For the text-containing cell, return its midpoint in [X, Y] coordinate format. 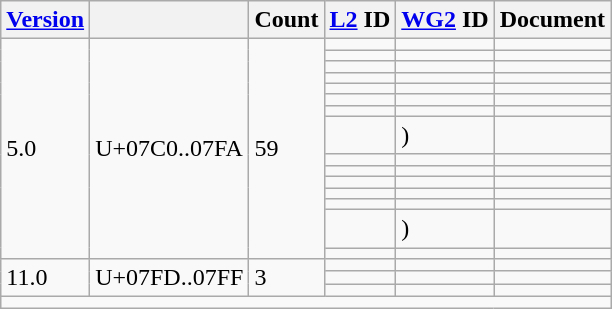
11.0 [46, 278]
WG2 ID [445, 20]
Version [46, 20]
59 [286, 149]
5.0 [46, 149]
3 [286, 278]
U+07C0..07FA [170, 149]
L2 ID [360, 20]
U+07FD..07FF [170, 278]
Count [286, 20]
Document [552, 20]
